Identify which cell holds the provided text, then report its (x, y) central coordinate. 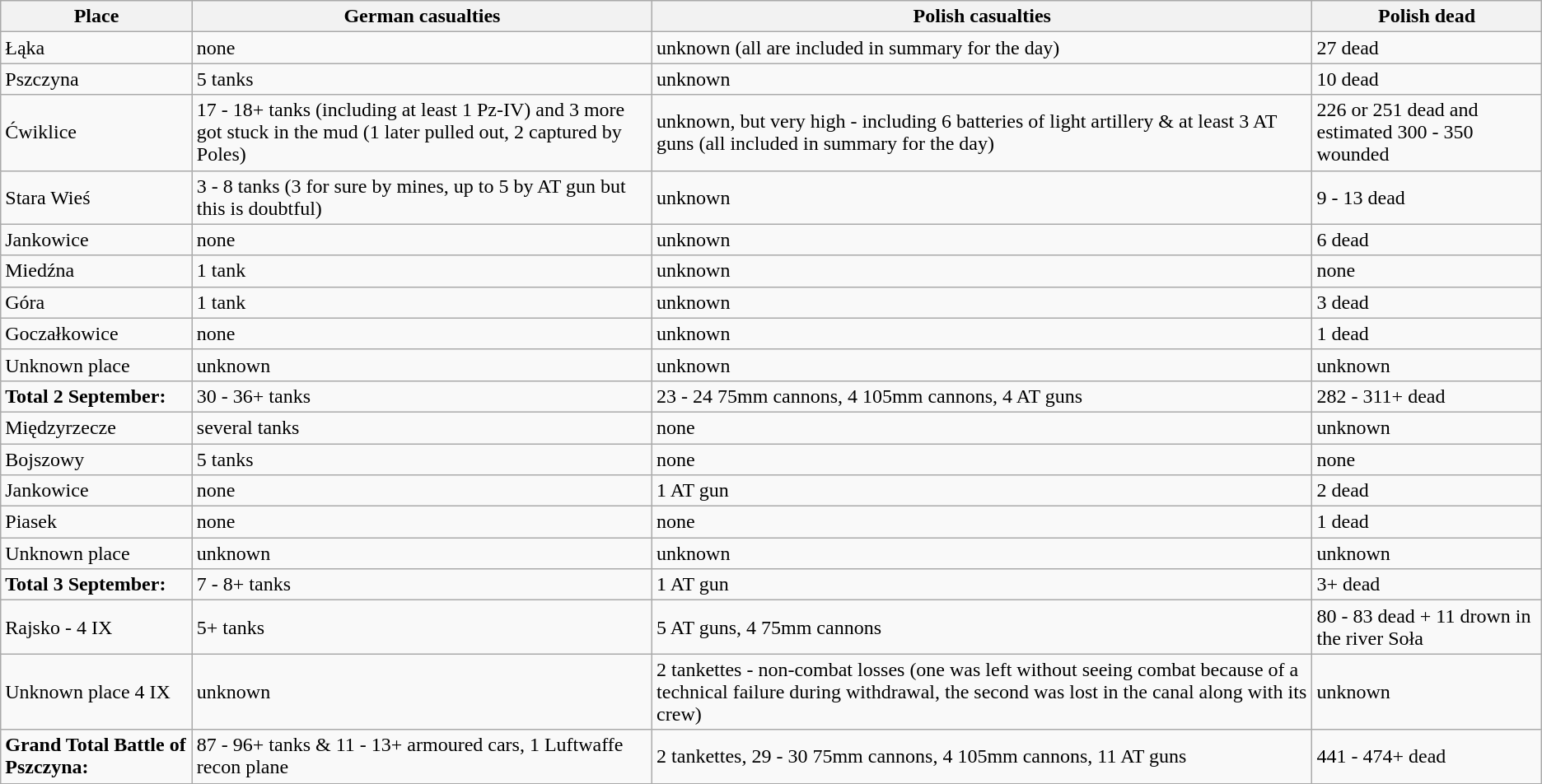
441 - 474+ dead (1427, 756)
Polish casualties (982, 16)
23 - 24 75mm cannons, 4 105mm cannons, 4 AT guns (982, 396)
Place (97, 16)
2 dead (1427, 491)
7 - 8+ tanks (422, 585)
30 - 36+ tanks (422, 396)
3 dead (1427, 302)
6 dead (1427, 240)
Goczałkowice (97, 334)
Total 2 September: (97, 396)
unknown, but very high - including 6 batteries of light artillery & at least 3 AT guns (all included in summary for the day) (982, 133)
Polish dead (1427, 16)
Łąka (97, 48)
87 - 96+ tanks & 11 - 13+ armoured cars, 1 Luftwaffe recon plane (422, 756)
2 tankettes, 29 - 30 75mm cannons, 4 105mm cannons, 11 AT guns (982, 756)
10 dead (1427, 79)
Total 3 September: (97, 585)
5+ tanks (422, 628)
Stara Wieś (97, 198)
Miedźna (97, 271)
several tanks (422, 427)
5 AT guns, 4 75mm cannons (982, 628)
Międzyrzecze (97, 427)
282 - 311+ dead (1427, 396)
German casualties (422, 16)
17 - 18+ tanks (including at least 1 Pz-IV) and 3 more got stuck in the mud (1 later pulled out, 2 captured by Poles) (422, 133)
Ćwiklice (97, 133)
80 - 83 dead + 11 drown in the river Soła (1427, 628)
3+ dead (1427, 585)
Bojszowy (97, 459)
9 - 13 dead (1427, 198)
Rajsko - 4 IX (97, 628)
27 dead (1427, 48)
Unknown place 4 IX (97, 692)
3 - 8 tanks (3 for sure by mines, up to 5 by AT gun but this is doubtful) (422, 198)
Pszczyna (97, 79)
Piasek (97, 522)
unknown (all are included in summary for the day) (982, 48)
226 or 251 dead and estimated 300 - 350 wounded (1427, 133)
Góra (97, 302)
Grand Total Battle of Pszczyna: (97, 756)
